Identify which cell holds the provided text, then report its [X, Y] central coordinate. 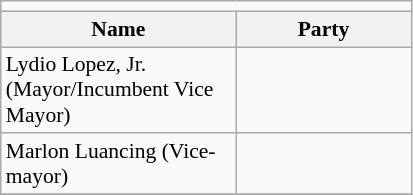
Name [118, 29]
Lydio Lopez, Jr. (Mayor/Incumbent Vice Mayor) [118, 90]
Party [324, 29]
Marlon Luancing (Vice-mayor) [118, 164]
